Return (X, Y) of the center of cell containing provided text 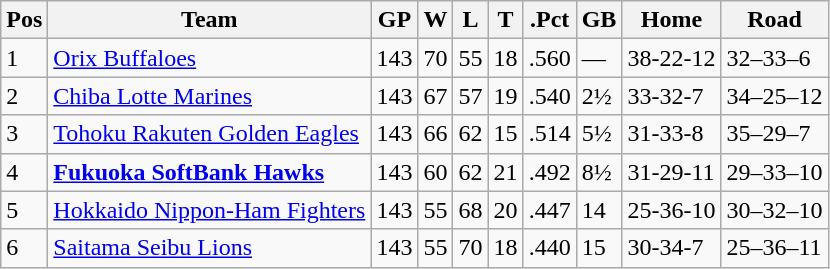
30-34-7 (672, 248)
Hokkaido Nippon-Ham Fighters (210, 210)
Team (210, 20)
68 (470, 210)
Saitama Seibu Lions (210, 248)
4 (24, 172)
29–33–10 (774, 172)
21 (506, 172)
2 (24, 96)
GP (394, 20)
1 (24, 58)
20 (506, 210)
33-32-7 (672, 96)
Chiba Lotte Marines (210, 96)
38-22-12 (672, 58)
25–36–11 (774, 248)
.Pct (550, 20)
T (506, 20)
67 (436, 96)
.440 (550, 248)
66 (436, 134)
19 (506, 96)
L (470, 20)
.540 (550, 96)
5 (24, 210)
GB (599, 20)
Tohoku Rakuten Golden Eagles (210, 134)
35–29–7 (774, 134)
Orix Buffaloes (210, 58)
14 (599, 210)
5½ (599, 134)
.447 (550, 210)
31-29-11 (672, 172)
.560 (550, 58)
34–25–12 (774, 96)
25-36-10 (672, 210)
.492 (550, 172)
3 (24, 134)
.514 (550, 134)
60 (436, 172)
Fukuoka SoftBank Hawks (210, 172)
2½ (599, 96)
8½ (599, 172)
57 (470, 96)
Pos (24, 20)
32–33–6 (774, 58)
30–32–10 (774, 210)
W (436, 20)
— (599, 58)
Home (672, 20)
31-33-8 (672, 134)
6 (24, 248)
Road (774, 20)
